For the text-containing cell, return its midpoint in [x, y] coordinate format. 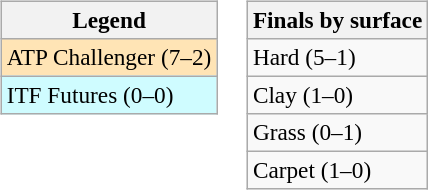
Carpet (1–0) [337, 171]
ITF Futures (0–0) [108, 95]
Hard (5–1) [337, 57]
Legend [108, 20]
Clay (1–0) [337, 95]
Grass (0–1) [337, 133]
ATP Challenger (7–2) [108, 57]
Finals by surface [337, 20]
